Identify which cell holds the provided text, then report its [x, y] central coordinate. 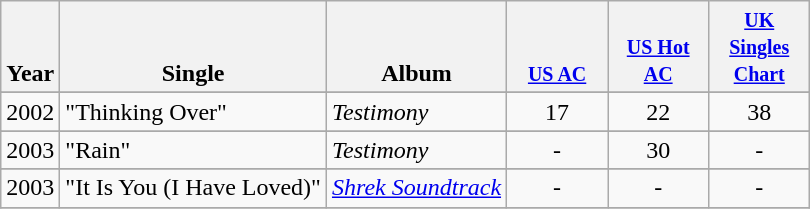
Album [416, 47]
30 [658, 150]
"Thinking Over" [194, 112]
17 [558, 112]
US Hot AC [658, 47]
Shrek Soundtrack [416, 188]
UK Singles Chart [760, 47]
Year [30, 47]
"Rain" [194, 150]
Single [194, 47]
2002 [30, 112]
US AC [558, 47]
38 [760, 112]
"It Is You (I Have Loved)" [194, 188]
22 [658, 112]
